Return [X, Y] of the center of cell containing provided text 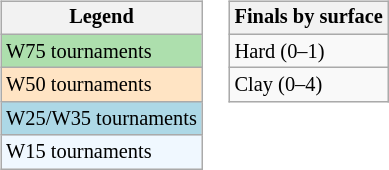
W75 tournaments [102, 51]
Legend [102, 18]
W50 tournaments [102, 85]
Hard (0–1) [309, 51]
W25/W35 tournaments [102, 119]
Finals by surface [309, 18]
Clay (0–4) [309, 85]
W15 tournaments [102, 152]
